Search for the cell housing the specified text and yield its (X, Y) center coordinate. 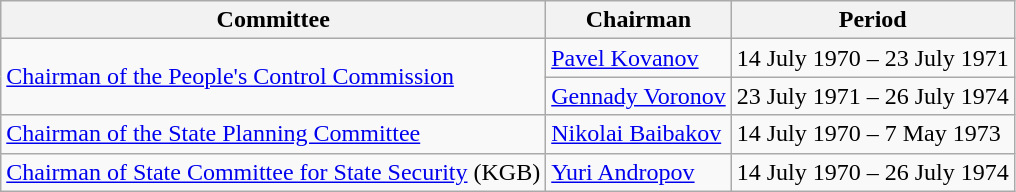
Pavel Kovanov (639, 58)
Chairman (639, 20)
14 July 1970 – 23 July 1971 (872, 58)
Gennady Voronov (639, 96)
14 July 1970 – 26 July 1974 (872, 172)
Yuri Andropov (639, 172)
Chairman of State Committee for State Security (KGB) (274, 172)
Chairman of the State Planning Committee (274, 134)
23 July 1971 – 26 July 1974 (872, 96)
Nikolai Baibakov (639, 134)
Committee (274, 20)
Period (872, 20)
14 July 1970 – 7 May 1973 (872, 134)
Chairman of the People's Control Commission (274, 77)
